Output the (X, Y) coordinate of the center of the cell containing the given text.  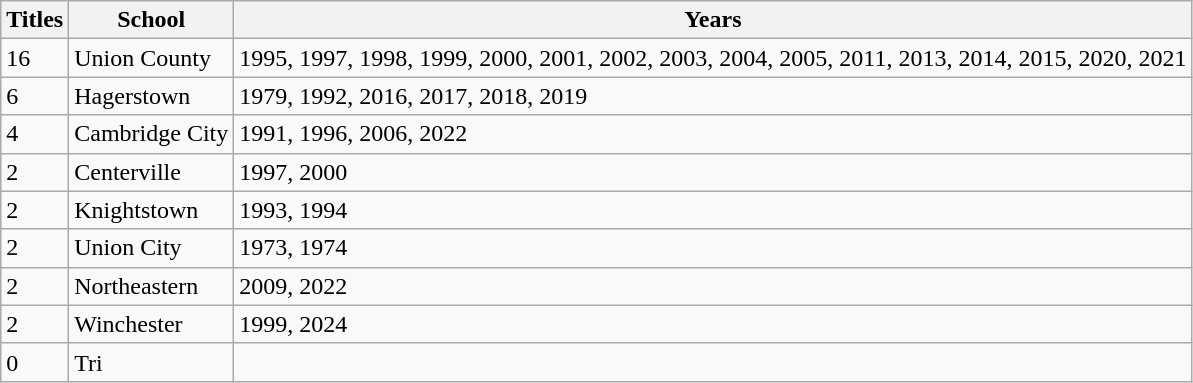
Northeastern (152, 286)
2009, 2022 (713, 286)
1993, 1994 (713, 210)
School (152, 20)
6 (35, 96)
Hagerstown (152, 96)
1973, 1974 (713, 248)
Years (713, 20)
4 (35, 134)
16 (35, 58)
1999, 2024 (713, 324)
Tri (152, 362)
Union County (152, 58)
Centerville (152, 172)
Cambridge City (152, 134)
Winchester (152, 324)
1991, 1996, 2006, 2022 (713, 134)
1995, 1997, 1998, 1999, 2000, 2001, 2002, 2003, 2004, 2005, 2011, 2013, 2014, 2015, 2020, 2021 (713, 58)
Knightstown (152, 210)
0 (35, 362)
1997, 2000 (713, 172)
Union City (152, 248)
1979, 1992, 2016, 2017, 2018, 2019 (713, 96)
Titles (35, 20)
